Pinpoint the cell where the given text exists, returning its [x, y] midpoint coordinate. 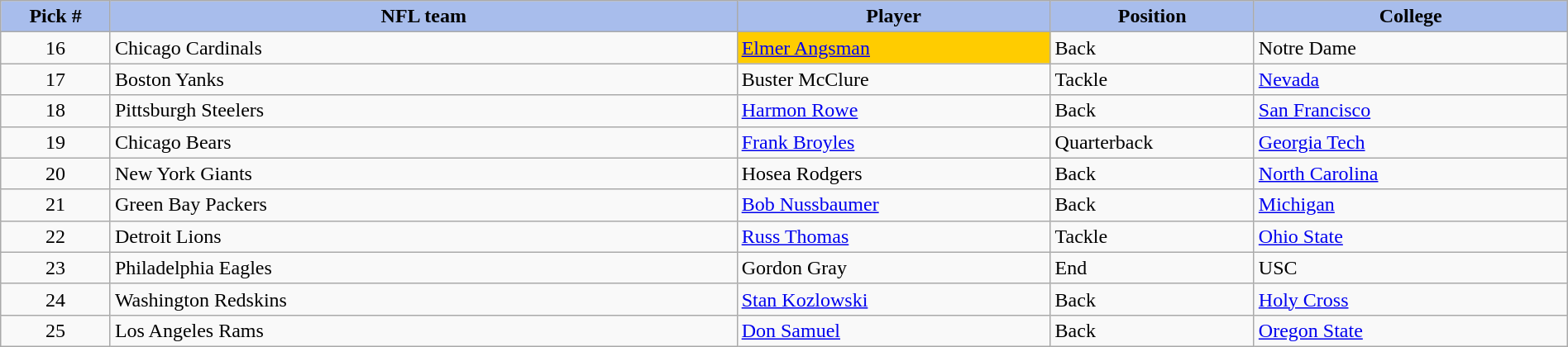
Hosea Rodgers [893, 173]
Philadelphia Eagles [423, 268]
Don Samuel [893, 330]
Position [1152, 17]
24 [56, 299]
Boston Yanks [423, 79]
Green Bay Packers [423, 205]
Player [893, 17]
Georgia Tech [1411, 142]
New York Giants [423, 173]
Detroit Lions [423, 236]
NFL team [423, 17]
Gordon Gray [893, 268]
19 [56, 142]
Pick # [56, 17]
Pittsburgh Steelers [423, 111]
Michigan [1411, 205]
Los Angeles Rams [423, 330]
20 [56, 173]
Washington Redskins [423, 299]
Frank Broyles [893, 142]
23 [56, 268]
Nevada [1411, 79]
25 [56, 330]
17 [56, 79]
Chicago Bears [423, 142]
Chicago Cardinals [423, 48]
Buster McClure [893, 79]
Ohio State [1411, 236]
Oregon State [1411, 330]
Harmon Rowe [893, 111]
Quarterback [1152, 142]
22 [56, 236]
Stan Kozlowski [893, 299]
Notre Dame [1411, 48]
San Francisco [1411, 111]
Russ Thomas [893, 236]
End [1152, 268]
Elmer Angsman [893, 48]
16 [56, 48]
USC [1411, 268]
18 [56, 111]
College [1411, 17]
Holy Cross [1411, 299]
Bob Nussbaumer [893, 205]
21 [56, 205]
North Carolina [1411, 173]
